Locate the cell with the specified text and output its (X, Y) center coordinate. 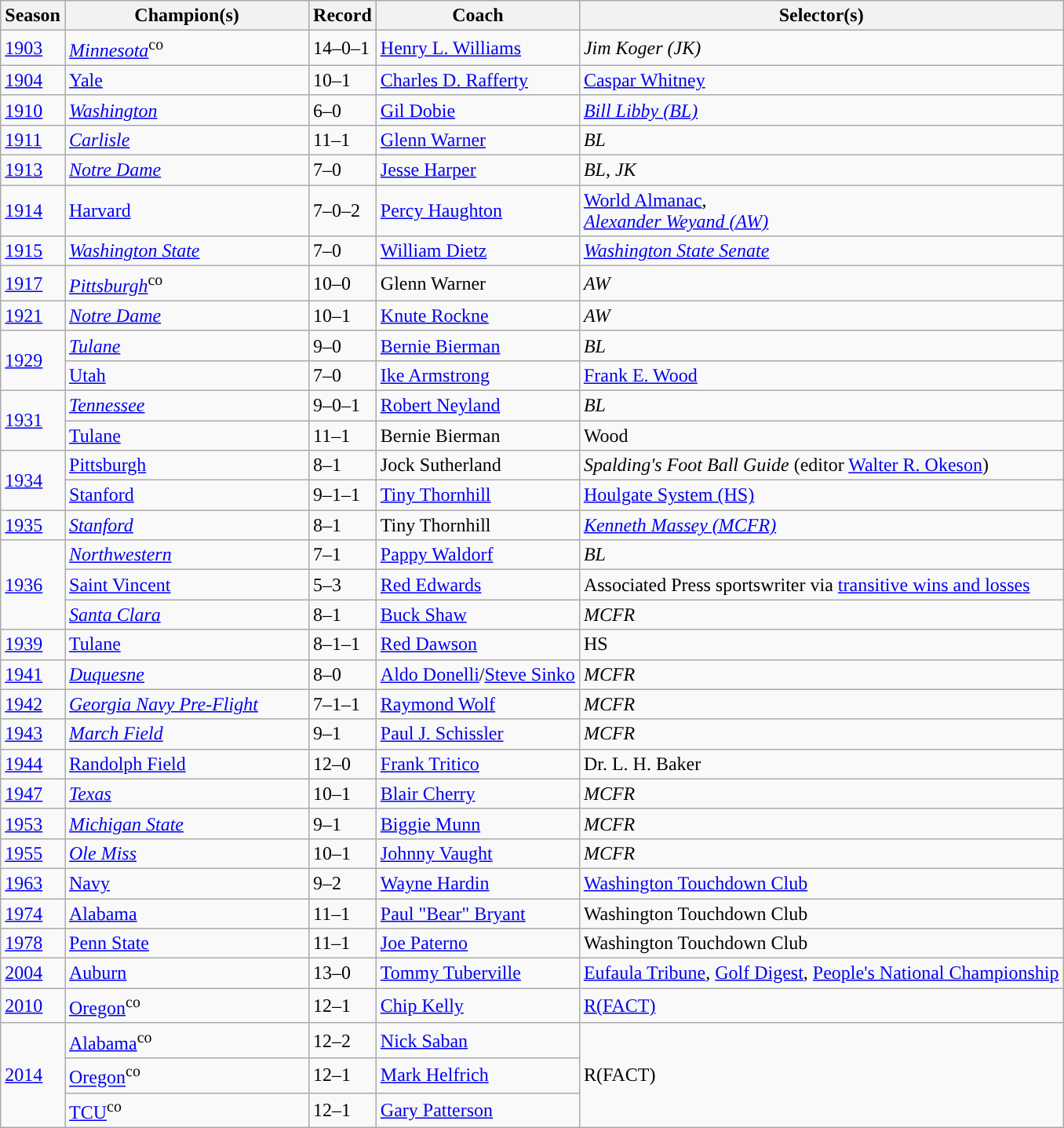
Henry L. Williams (477, 49)
1974 (33, 914)
1947 (33, 794)
1913 (33, 170)
Tommy Tuberville (477, 973)
William Dietz (477, 251)
Champion(s) (187, 16)
Percy Haughton (477, 210)
7–1 (343, 555)
Penn State (187, 944)
1953 (33, 823)
Northwestern (187, 555)
Dr. L. H. Baker (821, 764)
Frank E. Wood (821, 375)
Pittsburgh (187, 465)
9–0 (343, 345)
Selector(s) (821, 16)
1929 (33, 360)
Raymond Wolf (477, 704)
12–0 (343, 764)
Auburn (187, 973)
Jesse Harper (477, 170)
13–0 (343, 973)
Jim Koger (JK) (821, 49)
Wood (821, 436)
Randolph Field (187, 764)
Knute Rockne (477, 316)
Paul J. Schissler (477, 734)
2014 (33, 1075)
Frank Tritico (477, 764)
Spalding's Foot Ball Guide (editor Walter R. Okeson) (821, 465)
World Almanac,Alexander Weyand (AW) (821, 210)
1917 (33, 284)
1921 (33, 316)
Washington State (187, 251)
1935 (33, 525)
Minnesotaco (187, 49)
Red Dawson (477, 644)
1904 (33, 80)
2004 (33, 973)
Kenneth Massey (MCFR) (821, 525)
Buck Shaw (477, 615)
HS (821, 644)
TCUco (187, 1110)
1934 (33, 480)
Paul "Bear" Bryant (477, 914)
1978 (33, 944)
Harvard (187, 210)
Bill Libby (BL) (821, 110)
Red Edwards (477, 585)
Joe Paterno (477, 944)
Washington (187, 110)
7–1–1 (343, 704)
Associated Press sportswriter via transitive wins and losses (821, 585)
1955 (33, 853)
9–1–1 (343, 495)
8–1–1 (343, 644)
Johnny Vaught (477, 853)
Chip Kelly (477, 1006)
Nick Saban (477, 1041)
Michigan State (187, 823)
Aldo Donelli/Steve Sinko (477, 674)
Eufaula Tribune, Golf Digest, People's National Championship (821, 973)
Carlisle (187, 140)
1931 (33, 420)
Alabama (187, 914)
Texas (187, 794)
Caspar Whitney (821, 80)
6–0 (343, 110)
Ole Miss (187, 853)
Jock Sutherland (477, 465)
Georgia Navy Pre-Flight (187, 704)
March Field (187, 734)
1936 (33, 585)
1903 (33, 49)
Utah (187, 375)
1915 (33, 251)
9–2 (343, 883)
14–0–1 (343, 49)
Ike Armstrong (477, 375)
Robert Neyland (477, 405)
Gary Patterson (477, 1110)
1911 (33, 140)
Tennessee (187, 405)
Biggie Munn (477, 823)
Alabamaco (187, 1041)
1941 (33, 674)
1910 (33, 110)
Saint Vincent (187, 585)
Season (33, 16)
Navy (187, 883)
10–0 (343, 284)
5–3 (343, 585)
Santa Clara (187, 615)
1914 (33, 210)
1943 (33, 734)
8–0 (343, 674)
Duquesne (187, 674)
1963 (33, 883)
1939 (33, 644)
Blair Cherry (477, 794)
9–0–1 (343, 405)
Houlgate System (HS) (821, 495)
Gil Dobie (477, 110)
1942 (33, 704)
Pittsburghco (187, 284)
Mark Helfrich (477, 1075)
Charles D. Rafferty (477, 80)
Yale (187, 80)
Coach (477, 16)
2010 (33, 1006)
Wayne Hardin (477, 883)
Pappy Waldorf (477, 555)
12–2 (343, 1041)
7–0–2 (343, 210)
BL, JK (821, 170)
Record (343, 16)
Washington State Senate (821, 251)
1944 (33, 764)
